Return [x, y] of the center of cell containing provided text 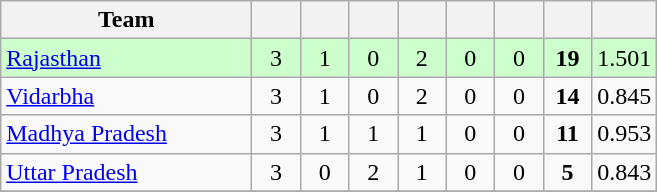
5 [568, 172]
14 [568, 96]
Rajasthan [126, 58]
1.501 [624, 58]
0.953 [624, 134]
Team [126, 20]
19 [568, 58]
Madhya Pradesh [126, 134]
11 [568, 134]
Vidarbha [126, 96]
0.843 [624, 172]
0.845 [624, 96]
Uttar Pradesh [126, 172]
